Return the (x, y) coordinate for the center point of the cell that contains the specified text.  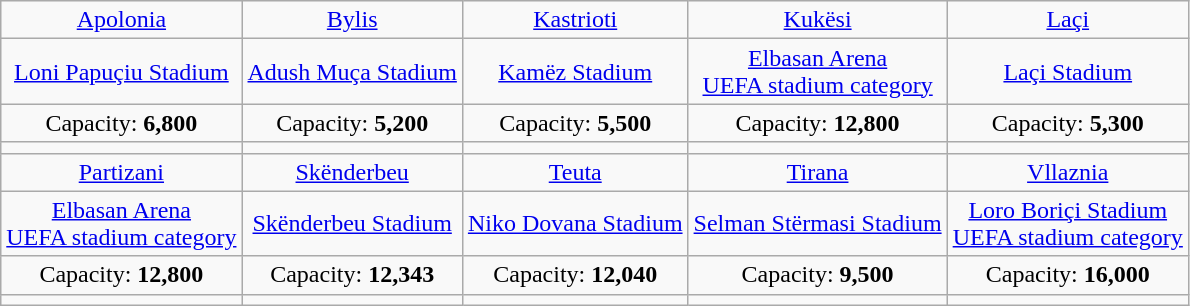
Loni Papuçiu Stadium (122, 72)
Kamëz Stadium (575, 72)
Kukësi (818, 20)
Partizani (122, 172)
Bylis (352, 20)
Capacity: 12,343 (352, 275)
Loro Boriçi StadiumUEFA stadium category (1068, 224)
Capacity: 5,200 (352, 123)
Selman Stërmasi Stadium (818, 224)
Skënderbeu (352, 172)
Niko Dovana Stadium (575, 224)
Capacity: 5,300 (1068, 123)
Capacity: 6,800 (122, 123)
Laçi Stadium (1068, 72)
Capacity: 12,040 (575, 275)
Skënderbeu Stadium (352, 224)
Capacity: 5,500 (575, 123)
Adush Muça Stadium (352, 72)
Kastrioti (575, 20)
Vllaznia (1068, 172)
Capacity: 9,500 (818, 275)
Tirana (818, 172)
Apolonia (122, 20)
Teuta (575, 172)
Laçi (1068, 20)
Capacity: 16,000 (1068, 275)
